Search for the cell housing the specified text and yield its (X, Y) center coordinate. 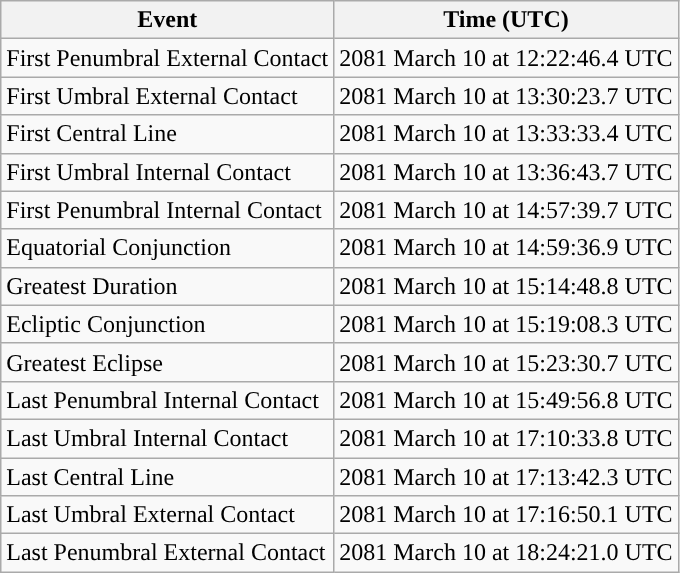
Last Umbral External Contact (168, 515)
First Umbral External Contact (168, 96)
2081 March 10 at 18:24:21.0 UTC (506, 553)
Greatest Duration (168, 286)
2081 March 10 at 15:49:56.8 UTC (506, 400)
2081 March 10 at 13:33:33.4 UTC (506, 134)
2081 March 10 at 14:59:36.9 UTC (506, 248)
Last Penumbral Internal Contact (168, 400)
2081 March 10 at 15:23:30.7 UTC (506, 362)
Last Umbral Internal Contact (168, 438)
2081 March 10 at 17:10:33.8 UTC (506, 438)
2081 March 10 at 13:30:23.7 UTC (506, 96)
First Penumbral Internal Contact (168, 210)
Greatest Eclipse (168, 362)
Event (168, 20)
2081 March 10 at 17:13:42.3 UTC (506, 477)
First Central Line (168, 134)
First Penumbral External Contact (168, 58)
First Umbral Internal Contact (168, 172)
2081 March 10 at 15:19:08.3 UTC (506, 324)
Ecliptic Conjunction (168, 324)
Time (UTC) (506, 20)
2081 March 10 at 17:16:50.1 UTC (506, 515)
Equatorial Conjunction (168, 248)
2081 March 10 at 12:22:46.4 UTC (506, 58)
2081 March 10 at 15:14:48.8 UTC (506, 286)
Last Penumbral External Contact (168, 553)
Last Central Line (168, 477)
2081 March 10 at 14:57:39.7 UTC (506, 210)
2081 March 10 at 13:36:43.7 UTC (506, 172)
